For the text-containing cell, return its midpoint in [X, Y] coordinate format. 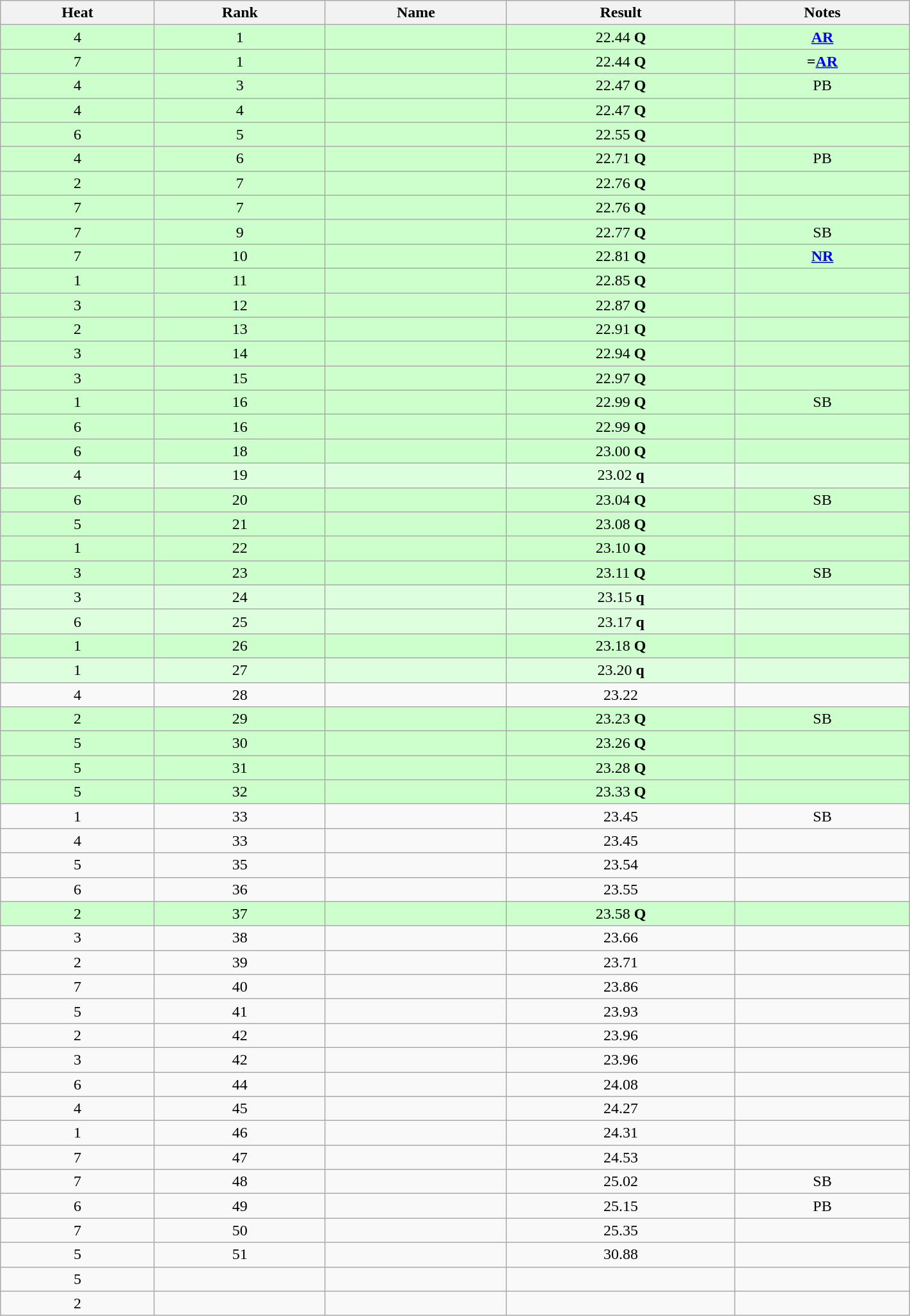
26 [239, 646]
24.53 [621, 1157]
39 [239, 962]
23.02 q [621, 475]
Rank [239, 13]
25 [239, 621]
23 [239, 573]
22.81 Q [621, 256]
27 [239, 670]
35 [239, 865]
49 [239, 1206]
25.35 [621, 1230]
46 [239, 1133]
12 [239, 305]
37 [239, 914]
23.93 [621, 1011]
23.00 Q [621, 451]
23.11 Q [621, 573]
23.33 Q [621, 792]
20 [239, 500]
28 [239, 694]
32 [239, 792]
23.18 Q [621, 646]
9 [239, 232]
23.71 [621, 962]
45 [239, 1109]
23.22 [621, 694]
23.20 q [621, 670]
23.58 Q [621, 914]
30.88 [621, 1255]
15 [239, 378]
23.26 Q [621, 743]
50 [239, 1230]
13 [239, 329]
11 [239, 280]
=AR [822, 61]
51 [239, 1255]
29 [239, 719]
23.08 Q [621, 524]
23.17 q [621, 621]
22.97 Q [621, 378]
23.54 [621, 865]
41 [239, 1011]
48 [239, 1182]
24.31 [621, 1133]
Heat [77, 13]
40 [239, 987]
10 [239, 256]
Result [621, 13]
18 [239, 451]
22.85 Q [621, 280]
23.23 Q [621, 719]
24.27 [621, 1109]
25.02 [621, 1182]
24.08 [621, 1084]
Name [416, 13]
24 [239, 597]
NR [822, 256]
AR [822, 37]
23.55 [621, 889]
44 [239, 1084]
Notes [822, 13]
21 [239, 524]
22.71 Q [621, 159]
23.28 Q [621, 768]
22.77 Q [621, 232]
38 [239, 938]
30 [239, 743]
19 [239, 475]
14 [239, 354]
23.66 [621, 938]
47 [239, 1157]
22.87 Q [621, 305]
25.15 [621, 1206]
36 [239, 889]
31 [239, 768]
23.15 q [621, 597]
22.94 Q [621, 354]
23.10 Q [621, 548]
22.91 Q [621, 329]
22 [239, 548]
22.55 Q [621, 134]
23.86 [621, 987]
23.04 Q [621, 500]
